Output the [x, y] coordinate of the center of the cell containing the given text.  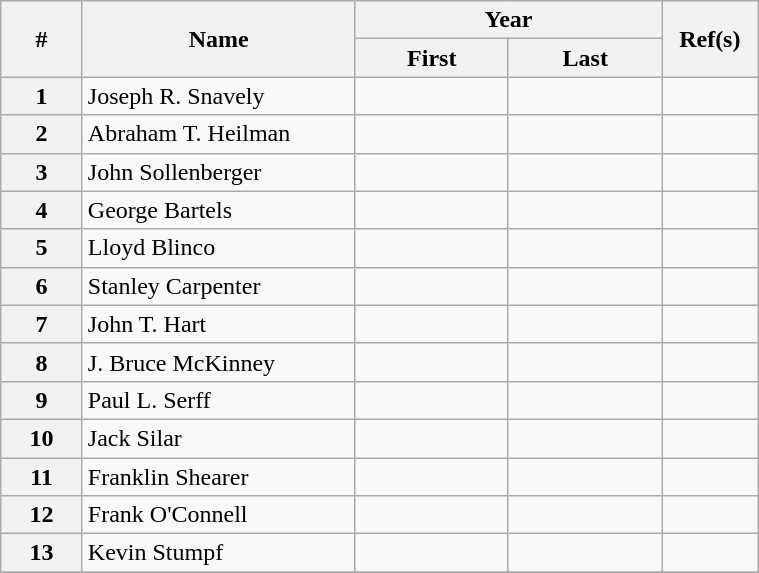
Ref(s) [710, 39]
11 [42, 477]
Frank O'Connell [218, 515]
John Sollenberger [218, 172]
3 [42, 172]
6 [42, 286]
2 [42, 134]
Paul L. Serff [218, 400]
8 [42, 362]
John T. Hart [218, 324]
Lloyd Blinco [218, 248]
Stanley Carpenter [218, 286]
J. Bruce McKinney [218, 362]
Year [508, 20]
Name [218, 39]
13 [42, 553]
Last [584, 58]
1 [42, 96]
Joseph R. Snavely [218, 96]
Kevin Stumpf [218, 553]
Jack Silar [218, 438]
Franklin Shearer [218, 477]
9 [42, 400]
5 [42, 248]
Abraham T. Heilman [218, 134]
4 [42, 210]
George Bartels [218, 210]
12 [42, 515]
First [432, 58]
10 [42, 438]
# [42, 39]
7 [42, 324]
